Identify which cell holds the provided text, then report its [X, Y] central coordinate. 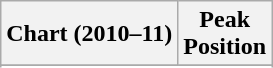
PeakPosition [225, 34]
Chart (2010–11) [90, 34]
